Capture the cell that displays the provided text and extract its [x, y] central coordinate. 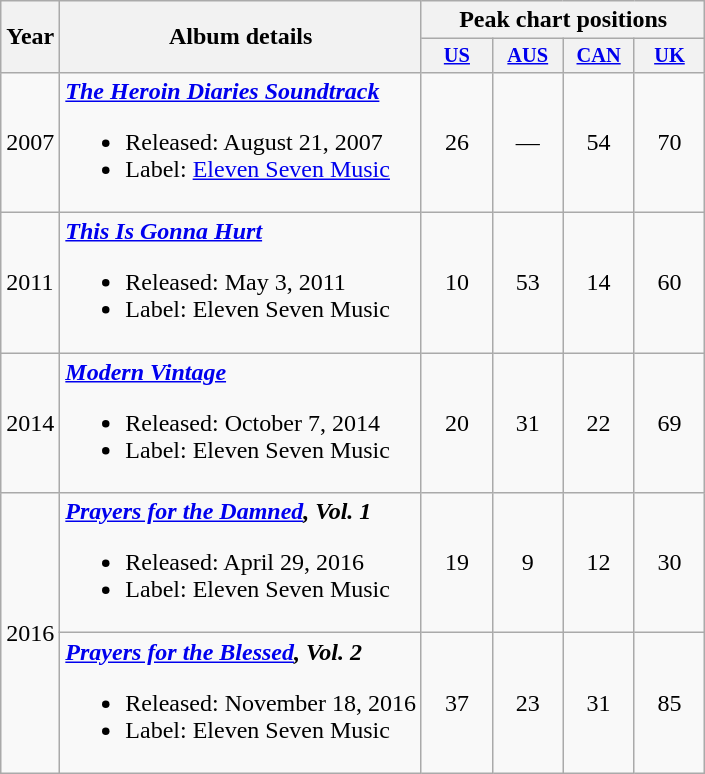
This Is Gonna HurtReleased: May 3, 2011Label: Eleven Seven Music [241, 283]
2014 [30, 423]
70 [670, 142]
54 [598, 142]
Album details [241, 37]
19 [456, 563]
AUS [528, 56]
22 [598, 423]
85 [670, 703]
— [528, 142]
2011 [30, 283]
53 [528, 283]
23 [528, 703]
14 [598, 283]
Year [30, 37]
US [456, 56]
69 [670, 423]
Prayers for the Damned, Vol. 1Released: April 29, 2016Label: Eleven Seven Music [241, 563]
Peak chart positions [562, 20]
UK [670, 56]
60 [670, 283]
CAN [598, 56]
30 [670, 563]
Prayers for the Blessed, Vol. 2Released: November 18, 2016Label: Eleven Seven Music [241, 703]
10 [456, 283]
2007 [30, 142]
37 [456, 703]
26 [456, 142]
Modern VintageReleased: October 7, 2014Label: Eleven Seven Music [241, 423]
2016 [30, 633]
The Heroin Diaries SoundtrackReleased: August 21, 2007Label: Eleven Seven Music [241, 142]
9 [528, 563]
12 [598, 563]
20 [456, 423]
